Capture the cell that displays the provided text and extract its [X, Y] central coordinate. 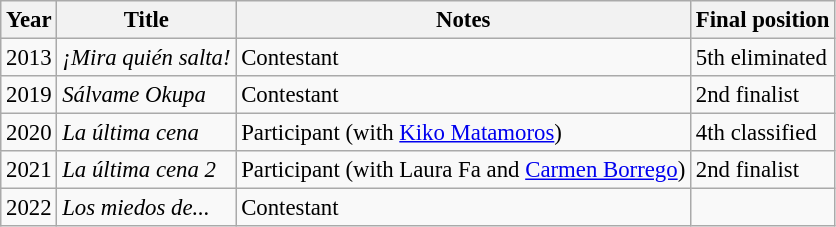
Participant (with Laura Fa and Carmen Borrego) [464, 170]
2013 [29, 58]
Sálvame Okupa [146, 95]
¡Mira quién salta! [146, 58]
La última cena [146, 133]
Year [29, 20]
2020 [29, 133]
2019 [29, 95]
Participant (with Kiko Matamoros) [464, 133]
Final position [763, 20]
Los miedos de... [146, 208]
2022 [29, 208]
Notes [464, 20]
2021 [29, 170]
4th classified [763, 133]
La última cena 2 [146, 170]
5th eliminated [763, 58]
Title [146, 20]
